Scan for the cell matching the given text and deliver its [x, y] coordinate at center. 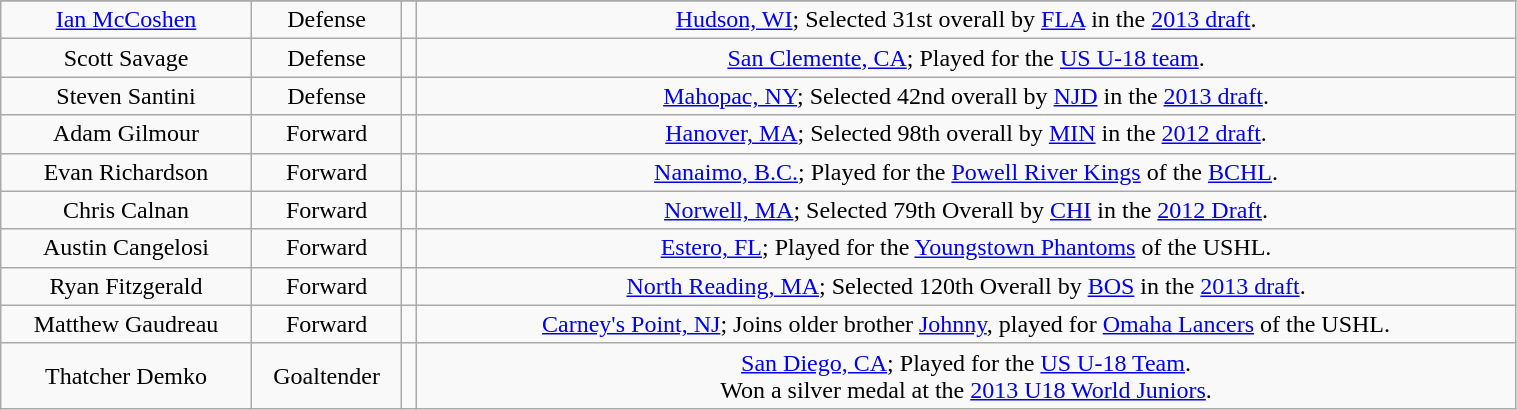
Steven Santini [126, 96]
Adam Gilmour [126, 134]
San Diego, CA; Played for the US U-18 Team.Won a silver medal at the 2013 U18 World Juniors. [966, 376]
Scott Savage [126, 58]
Matthew Gaudreau [126, 324]
Thatcher Demko [126, 376]
San Clemente, CA; Played for the US U-18 team. [966, 58]
Austin Cangelosi [126, 248]
Ryan Fitzgerald [126, 286]
Ian McCoshen [126, 20]
Hanover, MA; Selected 98th overall by MIN in the 2012 draft. [966, 134]
Nanaimo, B.C.; Played for the Powell River Kings of the BCHL. [966, 172]
North Reading, MA; Selected 120th Overall by BOS in the 2013 draft. [966, 286]
Carney's Point, NJ; Joins older brother Johnny, played for Omaha Lancers of the USHL. [966, 324]
Chris Calnan [126, 210]
Estero, FL; Played for the Youngstown Phantoms of the USHL. [966, 248]
Norwell, MA; Selected 79th Overall by CHI in the 2012 Draft. [966, 210]
Evan Richardson [126, 172]
Goaltender [326, 376]
Hudson, WI; Selected 31st overall by FLA in the 2013 draft. [966, 20]
Mahopac, NY; Selected 42nd overall by NJD in the 2013 draft. [966, 96]
